Pinpoint the cell where the given text exists, returning its (x, y) midpoint coordinate. 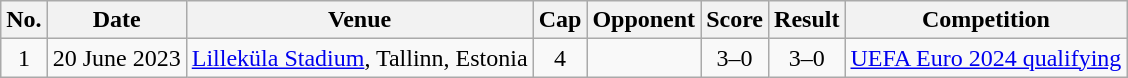
Lilleküla Stadium, Tallinn, Estonia (360, 58)
Score (735, 20)
1 (24, 58)
4 (560, 58)
UEFA Euro 2024 qualifying (986, 58)
Venue (360, 20)
No. (24, 20)
Competition (986, 20)
20 June 2023 (116, 58)
Date (116, 20)
Opponent (644, 20)
Cap (560, 20)
Result (807, 20)
